Scan for the cell matching the given text and deliver its [X, Y] coordinate at center. 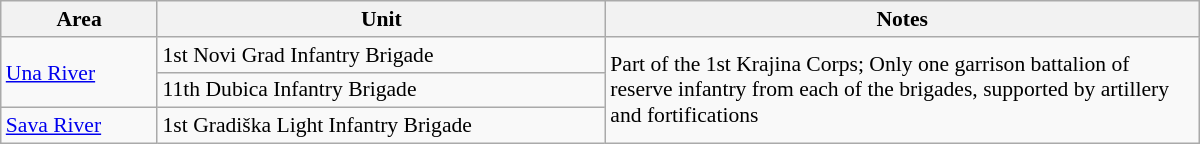
1st Gradiška Light Infantry Brigade [381, 126]
Part of the 1st Krajina Corps; Only one garrison battalion of reserve infantry from each of the brigades, supported by artillery and fortifications [902, 90]
11th Dubica Infantry Brigade [381, 90]
Area [80, 19]
Unit [381, 19]
1st Novi Grad Infantry Brigade [381, 55]
Una River [80, 72]
Notes [902, 19]
Sava River [80, 126]
